Pinpoint the cell where the given text exists, returning its (X, Y) midpoint coordinate. 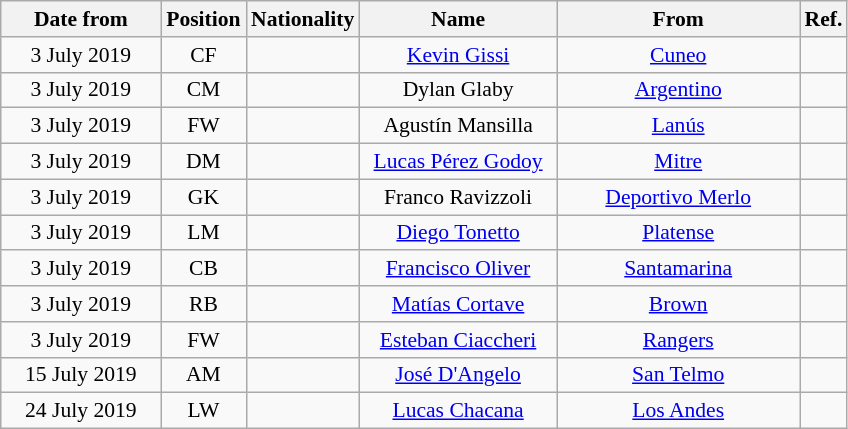
RB (204, 304)
Cuneo (678, 55)
24 July 2019 (81, 411)
GK (204, 197)
José D'Angelo (458, 375)
From (678, 19)
Lanús (678, 126)
Franco Ravizzoli (458, 197)
Brown (678, 304)
LM (204, 233)
Agustín Mansilla (458, 126)
Rangers (678, 340)
AM (204, 375)
Ref. (824, 19)
Date from (81, 19)
Esteban Ciaccheri (458, 340)
CF (204, 55)
Francisco Oliver (458, 269)
Diego Tonetto (458, 233)
Position (204, 19)
Mitre (678, 162)
Dylan Glaby (458, 90)
LW (204, 411)
Name (458, 19)
Nationality (302, 19)
Deportivo Merlo (678, 197)
Los Andes (678, 411)
DM (204, 162)
Lucas Pérez Godoy (458, 162)
Kevin Gissi (458, 55)
San Telmo (678, 375)
Platense (678, 233)
CM (204, 90)
Santamarina (678, 269)
Lucas Chacana (458, 411)
CB (204, 269)
15 July 2019 (81, 375)
Matías Cortave (458, 304)
Argentino (678, 90)
